Output the [X, Y] coordinate of the center of the cell containing the given text.  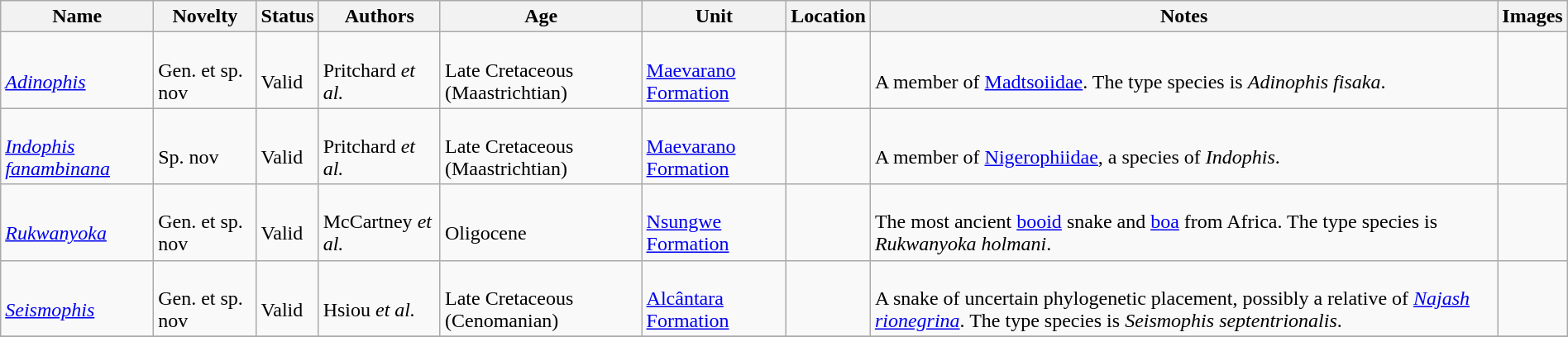
The most ancient booid snake and boa from Africa. The type species is Rukwanyoka holmani. [1183, 222]
Images [1532, 17]
Novelty [205, 17]
Name [78, 17]
Rukwanyoka [78, 222]
Seismophis [78, 298]
A snake of uncertain phylogenetic placement, possibly a relative of Najash rionegrina. The type species is Seismophis septentrionalis. [1183, 298]
Nsungwe Formation [715, 222]
Oligocene [541, 222]
Notes [1183, 17]
Unit [715, 17]
Sp. nov [205, 146]
Location [829, 17]
Late Cretaceous (Cenomanian) [541, 298]
McCartney et al. [379, 222]
Age [541, 17]
A member of Nigerophiidae, a species of Indophis. [1183, 146]
Status [288, 17]
Adinophis [78, 70]
Authors [379, 17]
A member of Madtsoiidae. The type species is Adinophis fisaka. [1183, 70]
Alcântara Formation [715, 298]
Hsiou et al. [379, 298]
Indophis fanambinana [78, 146]
